Output the [x, y] coordinate of the center of the cell containing the given text.  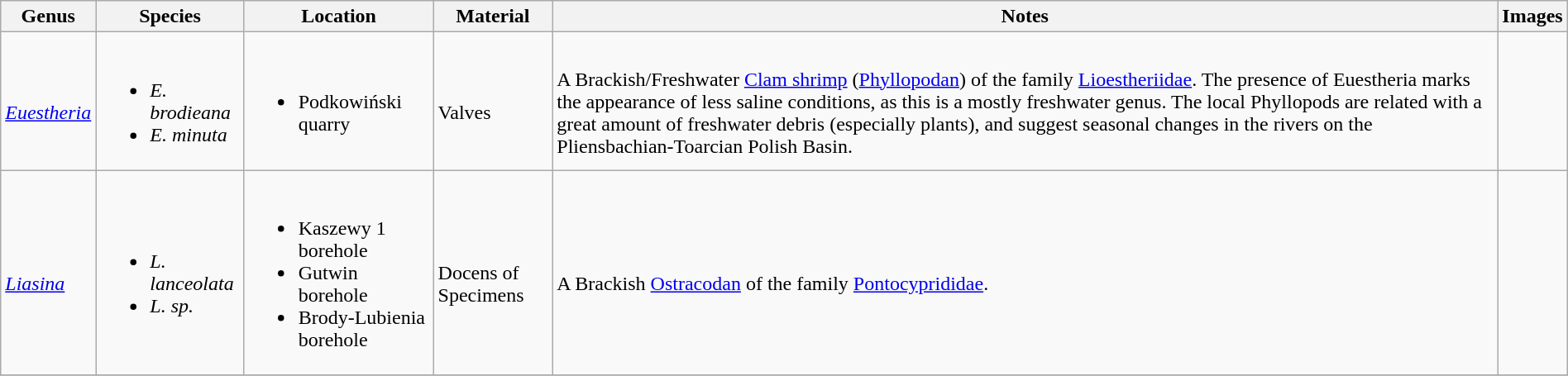
Species [170, 17]
L. lanceolataL. sp. [170, 273]
Images [1532, 17]
Podkowiński quarry [339, 101]
Liasina [48, 273]
Material [493, 17]
Valves [493, 101]
Notes [1025, 17]
Euestheria [48, 101]
A Brackish Ostracodan of the family Pontocyprididae. [1025, 273]
Location [339, 17]
Docens of Specimens [493, 273]
Genus [48, 17]
E. brodieanaE. minuta [170, 101]
Kaszewy 1 boreholeGutwin boreholeBrody-Lubienia borehole [339, 273]
